Provide the [X, Y] coordinate of the cell's center where the given text is located.  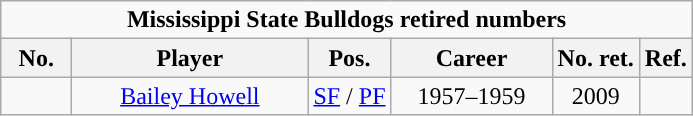
Bailey Howell [190, 96]
1957–1959 [472, 96]
Career [472, 58]
Player [190, 58]
Pos. [350, 58]
Ref. [666, 58]
Mississippi State Bulldogs retired numbers [347, 20]
SF / PF [350, 96]
No. [36, 58]
2009 [596, 96]
No. ret. [596, 58]
